Return the [x, y] coordinate for the center point of the cell that contains the specified text.  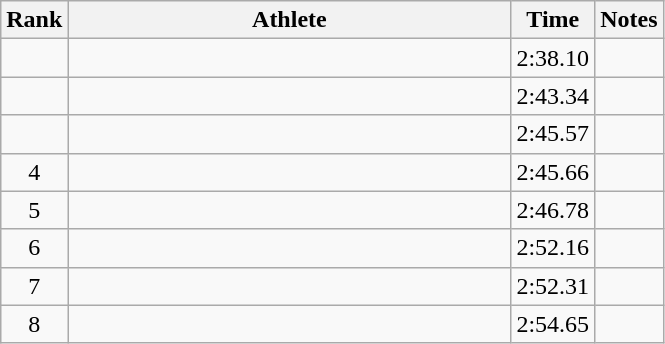
2:52.16 [553, 248]
6 [34, 248]
Athlete [290, 20]
2:38.10 [553, 58]
2:52.31 [553, 286]
5 [34, 210]
2:45.57 [553, 134]
Time [553, 20]
8 [34, 324]
Notes [629, 20]
2:45.66 [553, 172]
Rank [34, 20]
4 [34, 172]
2:43.34 [553, 96]
7 [34, 286]
2:54.65 [553, 324]
2:46.78 [553, 210]
